Provide the [x, y] coordinate of the cell's center where the given text is located.  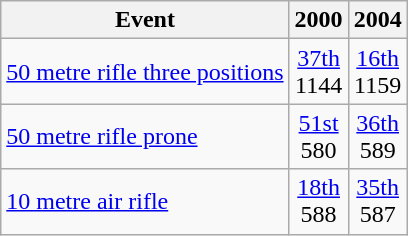
16th1159 [378, 72]
37th1144 [318, 72]
51st580 [318, 136]
50 metre rifle three positions [145, 72]
2000 [318, 20]
36th589 [378, 136]
2004 [378, 20]
35th587 [378, 202]
10 metre air rifle [145, 202]
Event [145, 20]
18th588 [318, 202]
50 metre rifle prone [145, 136]
